Output the (x, y) coordinate of the center of the cell containing the given text.  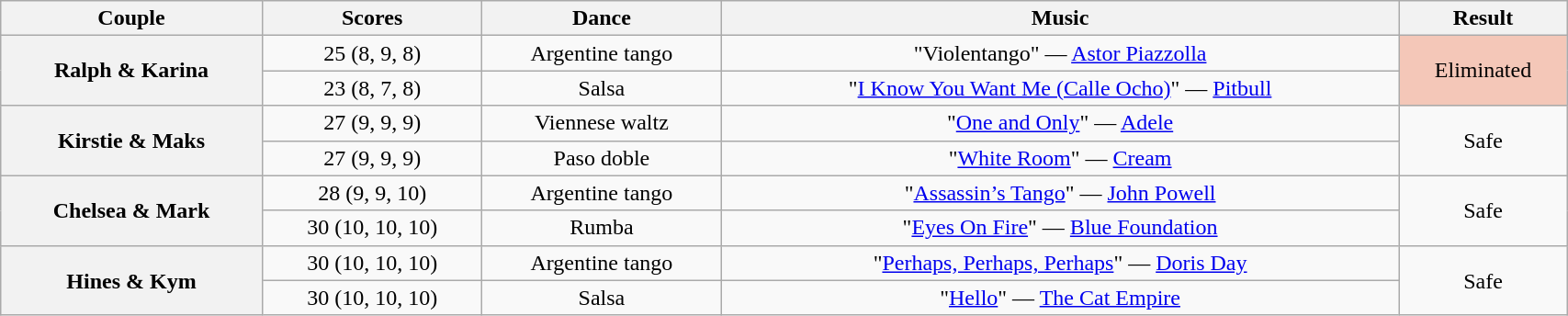
Ralph & Karina (132, 71)
Scores (372, 18)
Eliminated (1483, 71)
Paso doble (602, 158)
"Hello" — The Cat Empire (1060, 298)
"Eyes On Fire" — Blue Foundation (1060, 228)
"Violentango" — Astor Piazzolla (1060, 53)
Chelsea & Mark (132, 210)
"White Room" — Cream (1060, 158)
Couple (132, 18)
28 (9, 9, 10) (372, 193)
Dance (602, 18)
"Assassin’s Tango" — John Powell (1060, 193)
Viennese waltz (602, 123)
"Perhaps, Perhaps, Perhaps" — Doris Day (1060, 263)
Music (1060, 18)
23 (8, 7, 8) (372, 88)
"I Know You Want Me (Calle Ocho)" — Pitbull (1060, 88)
Hines & Kym (132, 280)
Rumba (602, 228)
25 (8, 9, 8) (372, 53)
"One and Only" — Adele (1060, 123)
Kirstie & Maks (132, 141)
Result (1483, 18)
